Detect which cell encompasses the target text, then output its (X, Y) center coordinate. 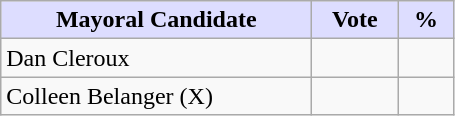
Dan Cleroux (156, 58)
% (426, 20)
Mayoral Candidate (156, 20)
Vote (355, 20)
Colleen Belanger (X) (156, 96)
